Locate the cell with the specified text and output its [x, y] center coordinate. 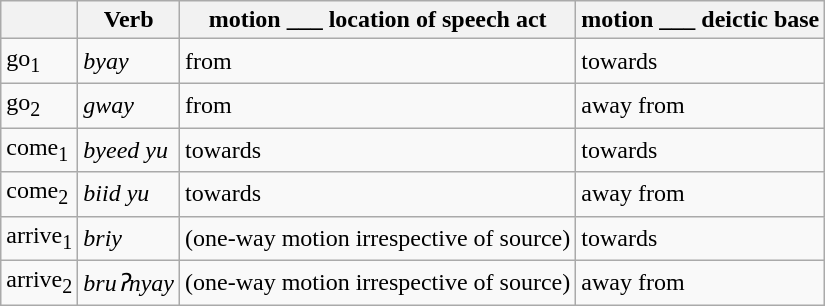
come1 [40, 150]
arrive1 [40, 238]
motion ___ deictic base [700, 20]
motion ___ location of speech act [378, 20]
go1 [40, 61]
go2 [40, 105]
byeed yu [129, 150]
gway [129, 105]
arrive2 [40, 283]
Verb [129, 20]
biid yu [129, 194]
come2 [40, 194]
briy [129, 238]
byay [129, 61]
bruʔnyay [129, 283]
